Return the [X, Y] coordinate for the center point of the cell that contains the specified text.  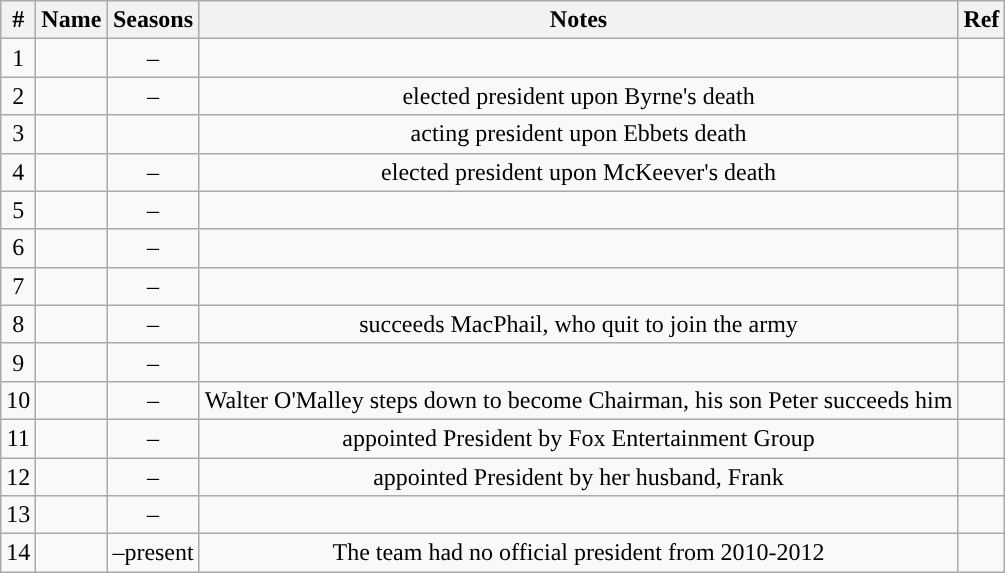
9 [18, 362]
elected president upon Byrne's death [578, 96]
Name [72, 20]
appointed President by her husband, Frank [578, 477]
acting president upon Ebbets death [578, 134]
13 [18, 515]
succeeds MacPhail, who quit to join the army [578, 324]
6 [18, 248]
10 [18, 400]
7 [18, 286]
5 [18, 210]
2 [18, 96]
4 [18, 172]
Notes [578, 20]
14 [18, 553]
8 [18, 324]
11 [18, 438]
appointed President by Fox Entertainment Group [578, 438]
Seasons [153, 20]
Walter O'Malley steps down to become Chairman, his son Peter succeeds him [578, 400]
–present [153, 553]
12 [18, 477]
# [18, 20]
Ref [982, 20]
1 [18, 58]
The team had no official president from 2010-2012 [578, 553]
3 [18, 134]
elected president upon McKeever's death [578, 172]
